Find where the given text appears and provide that cell's center as (X, Y) coordinate. 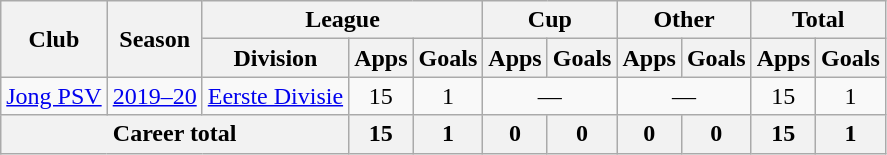
Season (154, 39)
2019–20 (154, 96)
Eerste Divisie (275, 96)
Total (818, 20)
Other (684, 20)
Club (54, 39)
Division (275, 58)
Jong PSV (54, 96)
Career total (175, 134)
League (342, 20)
Cup (550, 20)
